Capture the cell that displays the provided text and extract its [x, y] central coordinate. 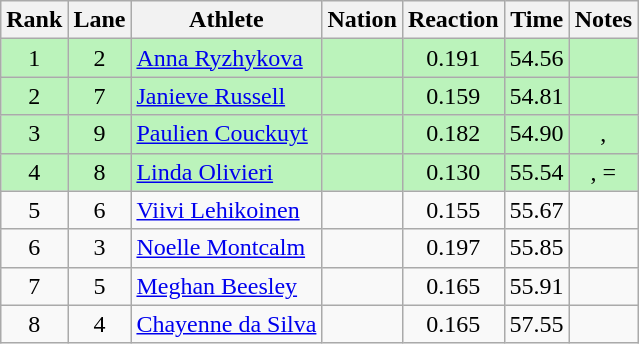
Nation [362, 20]
Janieve Russell [226, 96]
Rank [34, 20]
54.56 [536, 58]
Time [536, 20]
9 [100, 134]
, = [603, 172]
0.130 [453, 172]
55.54 [536, 172]
Paulien Couckuyt [226, 134]
Anna Ryzhykova [226, 58]
0.159 [453, 96]
55.67 [536, 210]
0.197 [453, 248]
, [603, 134]
Lane [100, 20]
Notes [603, 20]
Meghan Beesley [226, 286]
1 [34, 58]
Viivi Lehikoinen [226, 210]
0.155 [453, 210]
55.91 [536, 286]
Chayenne da Silva [226, 324]
54.90 [536, 134]
0.182 [453, 134]
Linda Olivieri [226, 172]
0.191 [453, 58]
54.81 [536, 96]
Reaction [453, 20]
Athlete [226, 20]
55.85 [536, 248]
Noelle Montcalm [226, 248]
57.55 [536, 324]
